Extract the (X, Y) coordinate from the center of the cell holding the provided text.  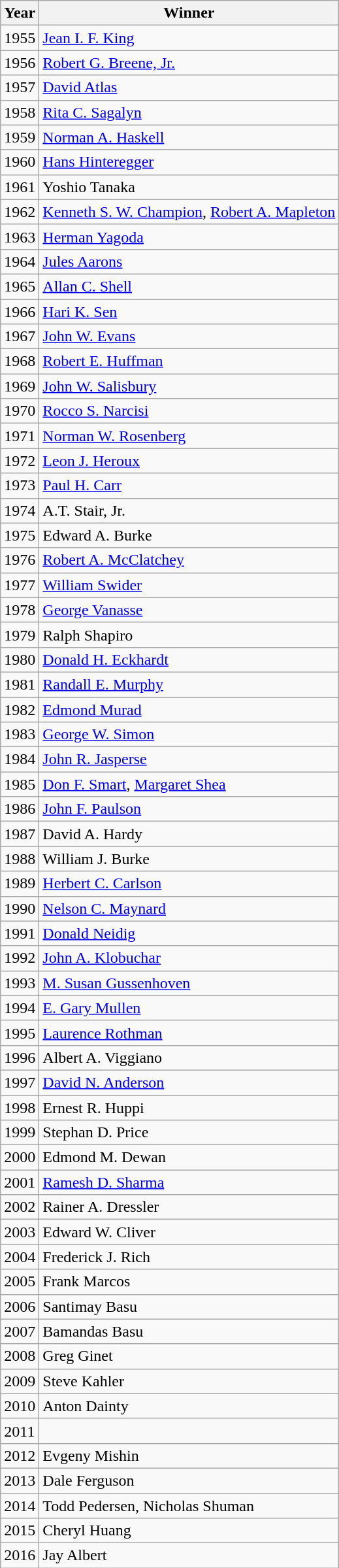
Robert E. Huffman (189, 361)
John F. Paulson (189, 809)
Steve Kahler (189, 1381)
1972 (20, 461)
2015 (20, 1531)
A.T. Stair, Jr. (189, 510)
Rainer A. Dressler (189, 1207)
1965 (20, 286)
2008 (20, 1356)
2014 (20, 1505)
Donald H. Eckhardt (189, 659)
Bamandas Basu (189, 1331)
Anton Dainty (189, 1406)
1962 (20, 212)
2007 (20, 1331)
Laurence Rothman (189, 1033)
2013 (20, 1480)
Winner (189, 13)
Hans Hinteregger (189, 162)
1978 (20, 610)
Edmond Murad (189, 709)
2006 (20, 1307)
2004 (20, 1257)
Ralph Shapiro (189, 635)
William Swider (189, 585)
Frank Marcos (189, 1282)
1969 (20, 386)
2001 (20, 1182)
1991 (20, 933)
2005 (20, 1282)
1976 (20, 560)
1966 (20, 312)
Dale Ferguson (189, 1480)
1979 (20, 635)
Yoshio Tanaka (189, 187)
1961 (20, 187)
2002 (20, 1207)
1998 (20, 1108)
Don F. Smart, Margaret Shea (189, 784)
William J. Burke (189, 859)
Stephan D. Price (189, 1133)
2009 (20, 1381)
1987 (20, 834)
Donald Neidig (189, 933)
David A. Hardy (189, 834)
Ramesh D. Sharma (189, 1182)
1974 (20, 510)
1973 (20, 486)
Cheryl Huang (189, 1531)
Hari K. Sen (189, 312)
2011 (20, 1431)
1994 (20, 1008)
Norman W. Rosenberg (189, 436)
Robert A. McClatchey (189, 560)
Leon J. Heroux (189, 461)
1960 (20, 162)
1992 (20, 958)
Evgeny Mishin (189, 1456)
1989 (20, 884)
1971 (20, 436)
2012 (20, 1456)
M. Susan Gussenhoven (189, 983)
1982 (20, 709)
Edward W. Cliver (189, 1232)
1967 (20, 337)
1963 (20, 237)
1956 (20, 63)
Santimay Basu (189, 1307)
1968 (20, 361)
1990 (20, 909)
1986 (20, 809)
Rocco S. Narcisi (189, 411)
John W. Salisbury (189, 386)
Randall E. Murphy (189, 684)
1997 (20, 1082)
E. Gary Mullen (189, 1008)
1985 (20, 784)
1999 (20, 1133)
1981 (20, 684)
Herbert C. Carlson (189, 884)
Jules Aarons (189, 261)
2010 (20, 1406)
George Vanasse (189, 610)
John W. Evans (189, 337)
1993 (20, 983)
Edmond M. Dewan (189, 1158)
2016 (20, 1556)
1984 (20, 759)
Kenneth S. W. Champion, Robert A. Mapleton (189, 212)
Frederick J. Rich (189, 1257)
Greg Ginet (189, 1356)
1959 (20, 137)
1957 (20, 88)
Norman A. Haskell (189, 137)
Allan C. Shell (189, 286)
Rita C. Sagalyn (189, 112)
Albert A. Viggiano (189, 1058)
1970 (20, 411)
1975 (20, 535)
2000 (20, 1158)
Edward A. Burke (189, 535)
1980 (20, 659)
Ernest R. Huppi (189, 1108)
David N. Anderson (189, 1082)
1988 (20, 859)
Year (20, 13)
1958 (20, 112)
1996 (20, 1058)
1995 (20, 1033)
1983 (20, 735)
2003 (20, 1232)
Herman Yagoda (189, 237)
Nelson C. Maynard (189, 909)
David Atlas (189, 88)
Todd Pedersen, Nicholas Shuman (189, 1505)
George W. Simon (189, 735)
Jay Albert (189, 1556)
Paul H. Carr (189, 486)
John R. Jasperse (189, 759)
1977 (20, 585)
Jean I. F. King (189, 38)
1964 (20, 261)
1955 (20, 38)
John A. Klobuchar (189, 958)
Robert G. Breene, Jr. (189, 63)
